Extract the [x, y] coordinate from the center of the cell holding the provided text.  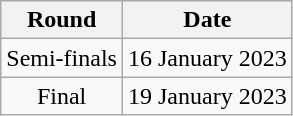
Date [207, 20]
Final [62, 96]
Round [62, 20]
19 January 2023 [207, 96]
Semi-finals [62, 58]
16 January 2023 [207, 58]
